Determine the [X, Y] coordinate at the center of the cell enclosing the given text.  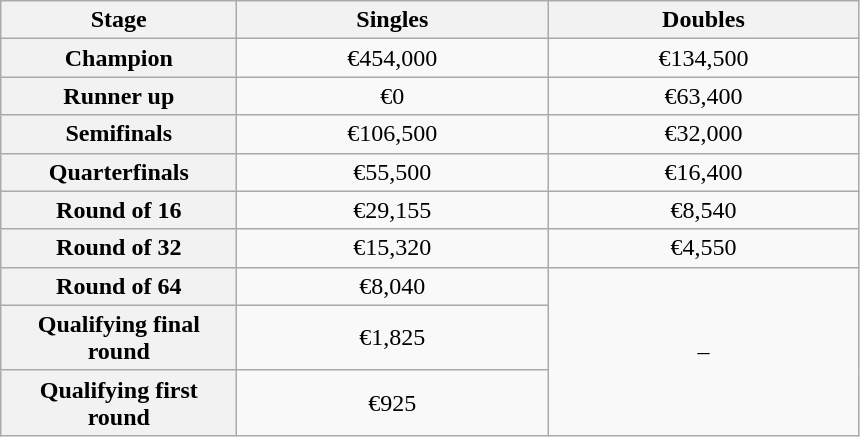
€925 [392, 402]
€4,550 [704, 248]
€106,500 [392, 134]
Singles [392, 20]
€55,500 [392, 172]
Runner up [119, 96]
– [704, 351]
Round of 16 [119, 210]
€0 [392, 96]
€134,500 [704, 58]
Doubles [704, 20]
Round of 64 [119, 286]
Stage [119, 20]
€29,155 [392, 210]
€8,540 [704, 210]
Qualifying first round [119, 402]
Qualifying final round [119, 338]
€1,825 [392, 338]
Quarterfinals [119, 172]
Round of 32 [119, 248]
€32,000 [704, 134]
€16,400 [704, 172]
Semifinals [119, 134]
€15,320 [392, 248]
€63,400 [704, 96]
Champion [119, 58]
€8,040 [392, 286]
€454,000 [392, 58]
